Scan for the cell matching the given text and deliver its [X, Y] coordinate at center. 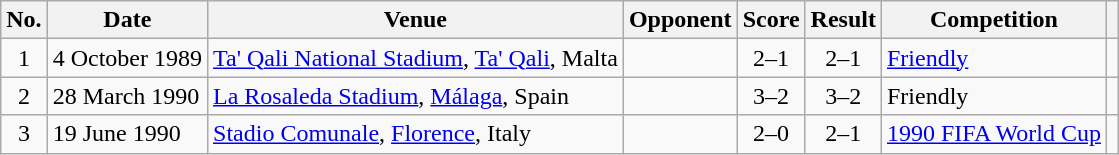
La Rosaleda Stadium, Málaga, Spain [416, 96]
No. [24, 20]
Ta' Qali National Stadium, Ta' Qali, Malta [416, 58]
19 June 1990 [127, 134]
28 March 1990 [127, 96]
2–0 [771, 134]
Opponent [680, 20]
3 [24, 134]
Venue [416, 20]
Score [771, 20]
Result [843, 20]
Stadio Comunale, Florence, Italy [416, 134]
1 [24, 58]
Competition [994, 20]
Date [127, 20]
1990 FIFA World Cup [994, 134]
2 [24, 96]
4 October 1989 [127, 58]
